Output the [x, y] coordinate of the center of the cell containing the given text.  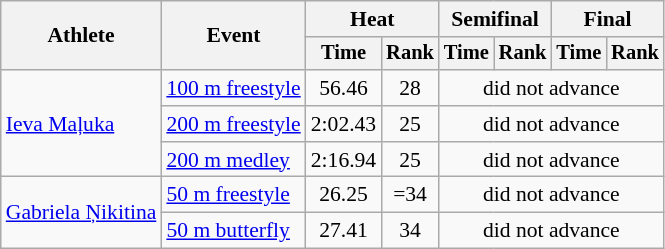
=34 [410, 195]
27.41 [344, 231]
100 m freestyle [233, 88]
26.25 [344, 195]
2:02.43 [344, 124]
34 [410, 231]
28 [410, 88]
2:16.94 [344, 160]
50 m butterfly [233, 231]
200 m medley [233, 160]
Gabriela Ņikitina [82, 212]
Event [233, 36]
Athlete [82, 36]
Heat [372, 19]
Final [607, 19]
Semifinal [495, 19]
Ieva Maļuka [82, 124]
50 m freestyle [233, 195]
200 m freestyle [233, 124]
56.46 [344, 88]
